Return the [X, Y] coordinate for the center point of the cell that contains the specified text.  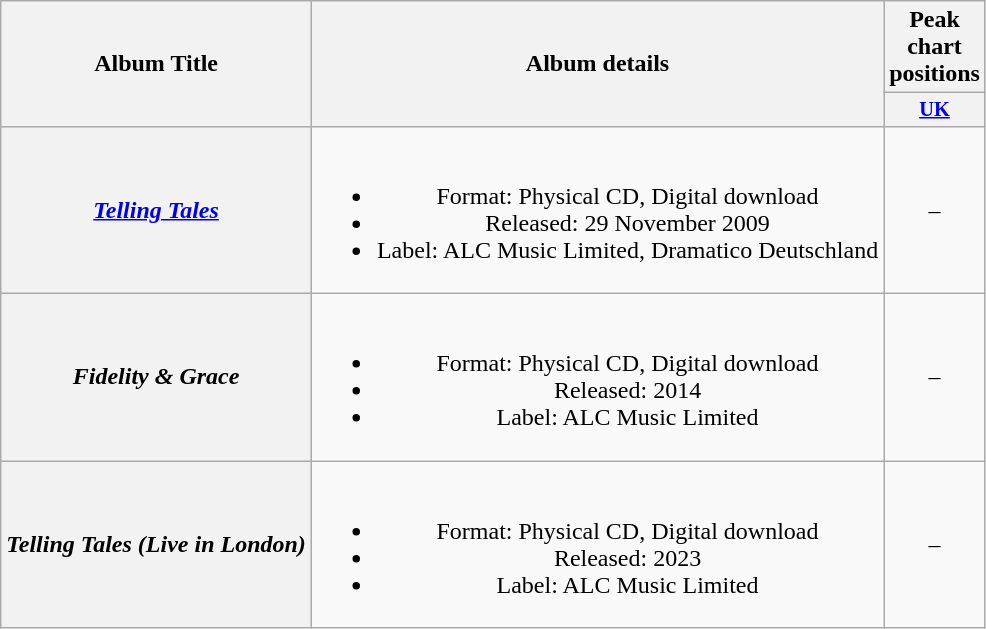
UK [935, 110]
Telling Tales [156, 210]
Format: Physical CD, Digital downloadReleased: 2023Label: ALC Music Limited [597, 544]
Telling Tales (Live in London) [156, 544]
Fidelity & Grace [156, 378]
Format: Physical CD, Digital downloadReleased: 2014Label: ALC Music Limited [597, 378]
Album Title [156, 64]
Album details [597, 64]
Peak chart positions [935, 47]
Format: Physical CD, Digital downloadReleased: 29 November 2009Label: ALC Music Limited, Dramatico Deutschland [597, 210]
